Return the [x, y] coordinate for the center point of the cell that contains the specified text.  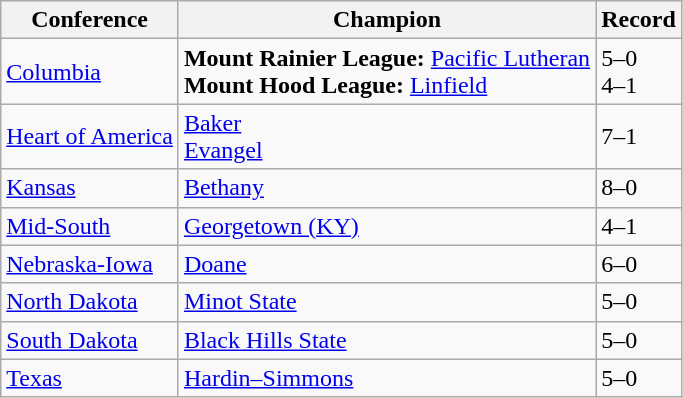
4–1 [639, 226]
Nebraska-Iowa [90, 264]
Hardin–Simmons [386, 378]
Doane [386, 264]
Bethany [386, 188]
Mid-South [90, 226]
Black Hills State [386, 340]
5–04–1 [639, 72]
North Dakota [90, 302]
South Dakota [90, 340]
Mount Rainier League: Pacific LutheranMount Hood League: Linfield [386, 72]
Kansas [90, 188]
Conference [90, 20]
7–1 [639, 136]
8–0 [639, 188]
Georgetown (KY) [386, 226]
Record [639, 20]
BakerEvangel [386, 136]
Heart of America [90, 136]
Texas [90, 378]
Champion [386, 20]
Columbia [90, 72]
6–0 [639, 264]
Minot State [386, 302]
